For the text-containing cell, return its midpoint in [X, Y] coordinate format. 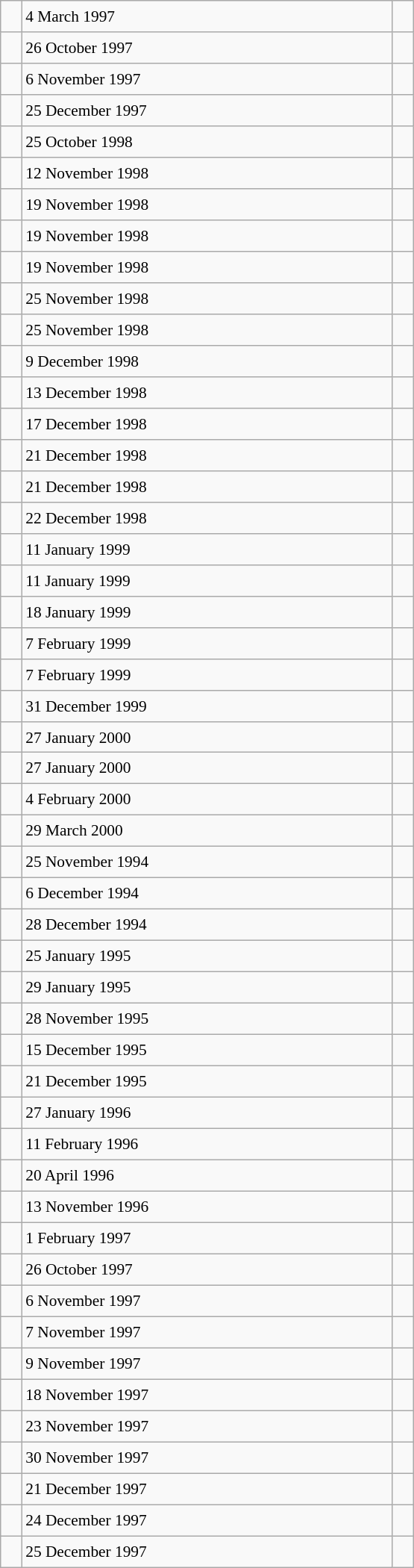
25 January 1995 [207, 956]
17 December 1998 [207, 423]
13 November 1996 [207, 1207]
25 October 1998 [207, 142]
28 December 1994 [207, 925]
1 February 1997 [207, 1238]
4 February 2000 [207, 800]
21 December 1995 [207, 1082]
4 March 1997 [207, 16]
27 January 1996 [207, 1113]
18 November 1997 [207, 1395]
15 December 1995 [207, 1051]
29 March 2000 [207, 831]
20 April 1996 [207, 1175]
9 November 1997 [207, 1363]
22 December 1998 [207, 517]
21 December 1997 [207, 1489]
18 January 1999 [207, 612]
28 November 1995 [207, 1019]
25 November 1994 [207, 862]
23 November 1997 [207, 1426]
12 November 1998 [207, 173]
11 February 1996 [207, 1144]
7 November 1997 [207, 1332]
13 December 1998 [207, 393]
29 January 1995 [207, 988]
9 December 1998 [207, 361]
24 December 1997 [207, 1520]
6 December 1994 [207, 894]
30 November 1997 [207, 1457]
31 December 1999 [207, 706]
